For the text-containing cell, return its midpoint in (X, Y) coordinate format. 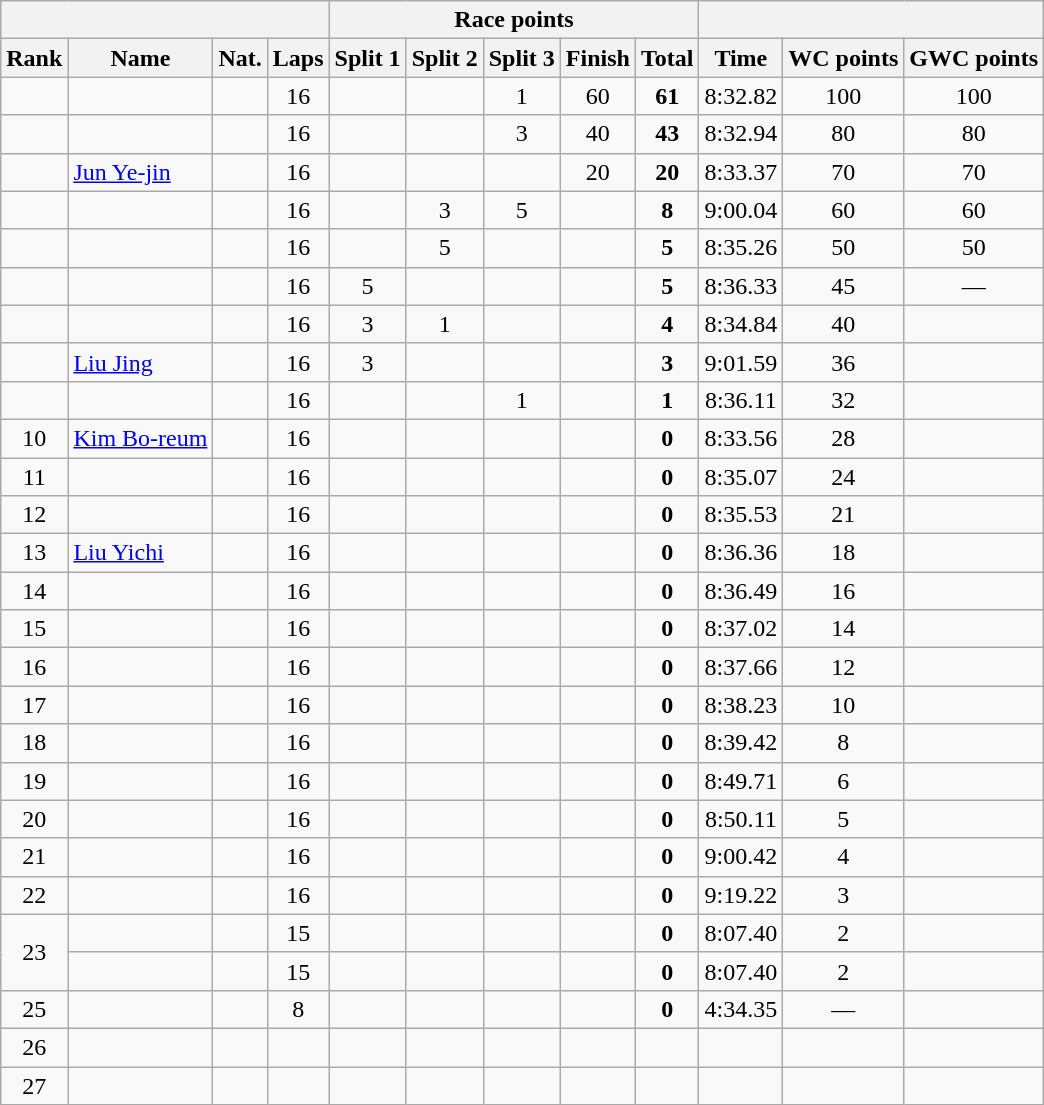
8:36.11 (741, 400)
19 (34, 781)
24 (844, 477)
8:49.71 (741, 781)
8:36.33 (741, 286)
8:32.82 (741, 96)
8:34.84 (741, 324)
Nat. (240, 58)
27 (34, 1085)
9:19.22 (741, 895)
8:35.26 (741, 248)
8:32.94 (741, 134)
Jun Ye-jin (140, 172)
8:33.56 (741, 438)
9:00.42 (741, 857)
23 (34, 952)
36 (844, 362)
8:35.07 (741, 477)
11 (34, 477)
13 (34, 553)
Race points (514, 20)
32 (844, 400)
22 (34, 895)
Split 3 (522, 58)
17 (34, 705)
8:39.42 (741, 743)
28 (844, 438)
8:37.66 (741, 667)
Name (140, 58)
6 (844, 781)
Liu Jing (140, 362)
9:00.04 (741, 210)
8:33.37 (741, 172)
Split 1 (368, 58)
Rank (34, 58)
26 (34, 1047)
Split 2 (444, 58)
45 (844, 286)
Kim Bo-reum (140, 438)
8:37.02 (741, 629)
25 (34, 1009)
8:36.49 (741, 591)
8:38.23 (741, 705)
Laps (298, 58)
GWC points (974, 58)
WC points (844, 58)
Total (667, 58)
4:34.35 (741, 1009)
Finish (598, 58)
61 (667, 96)
43 (667, 134)
8:36.36 (741, 553)
Time (741, 58)
8:50.11 (741, 819)
9:01.59 (741, 362)
Liu Yichi (140, 553)
8:35.53 (741, 515)
